Locate the cell with the specified text and output its [x, y] center coordinate. 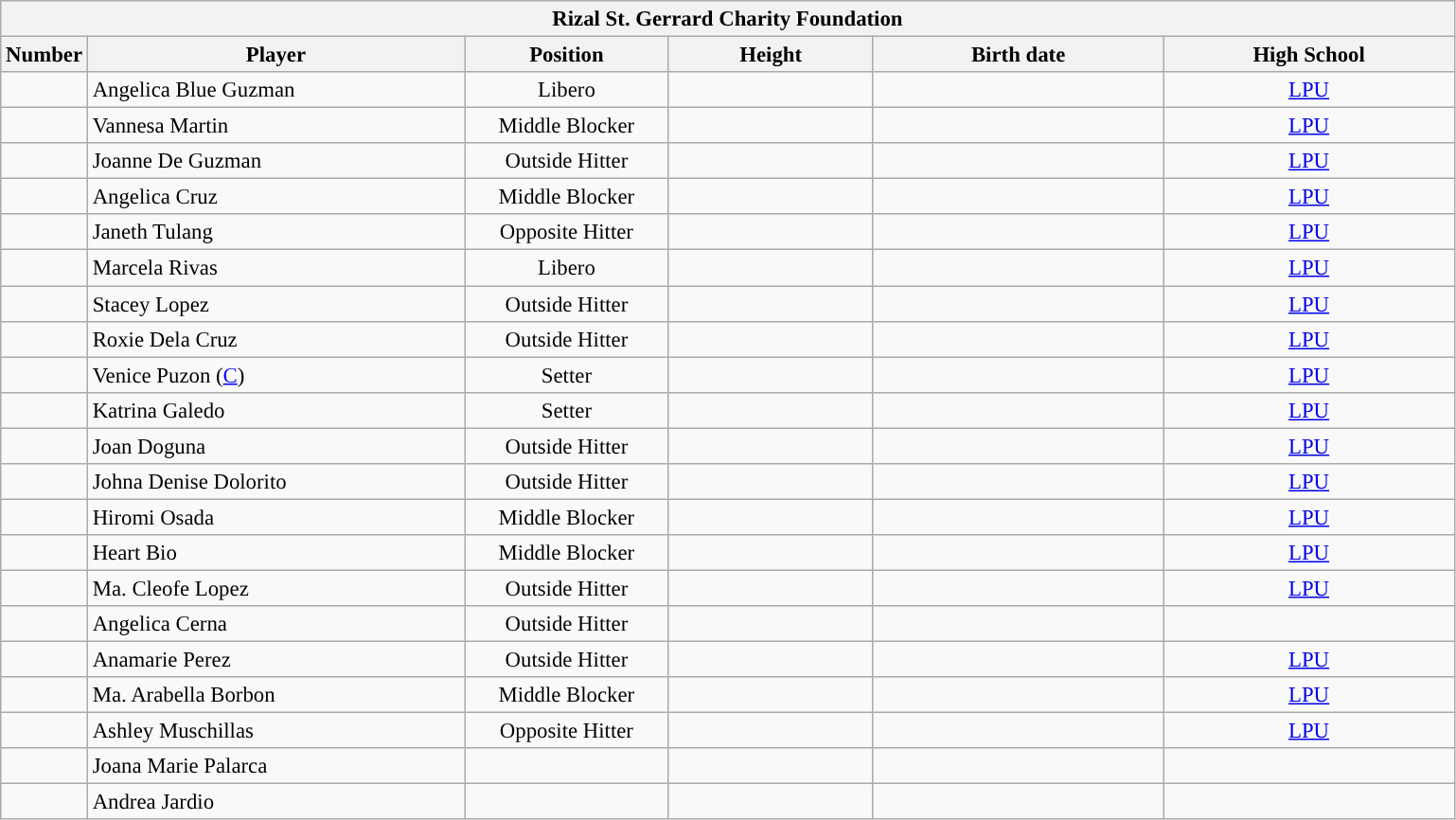
Height [771, 55]
Andrea Jardio [275, 802]
Player [275, 55]
Angelica Cruz [275, 197]
Position [567, 55]
Heart Bio [275, 553]
Ashley Muschillas [275, 731]
Rizal St. Gerrard Charity Foundation [727, 19]
Janeth Tulang [275, 232]
Venice Puzon (C) [275, 375]
Number [44, 55]
Angelica Cerna [275, 624]
Hiromi Osada [275, 517]
Stacey Lopez [275, 304]
Ma. Cleofe Lopez [275, 588]
Johna Denise Dolorito [275, 482]
Katrina Galedo [275, 410]
Anamarie Perez [275, 660]
Ma. Arabella Borbon [275, 695]
Marcela Rivas [275, 268]
Birth date [1019, 55]
Joanne De Guzman [275, 161]
Angelica Blue Guzman [275, 90]
Roxie Dela Cruz [275, 339]
High School [1308, 55]
Vannesa Martin [275, 126]
Joan Doguna [275, 446]
Joana Marie Palarca [275, 766]
